Return the [x, y] coordinate for the center point of the cell that contains the specified text.  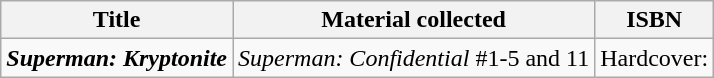
ISBN [654, 20]
Material collected [414, 20]
Superman: Confidential #1-5 and 11 [414, 58]
Superman: Kryptonite [117, 58]
Hardcover: [654, 58]
Title [117, 20]
